Output the (X, Y) coordinate of the center of the cell containing the given text.  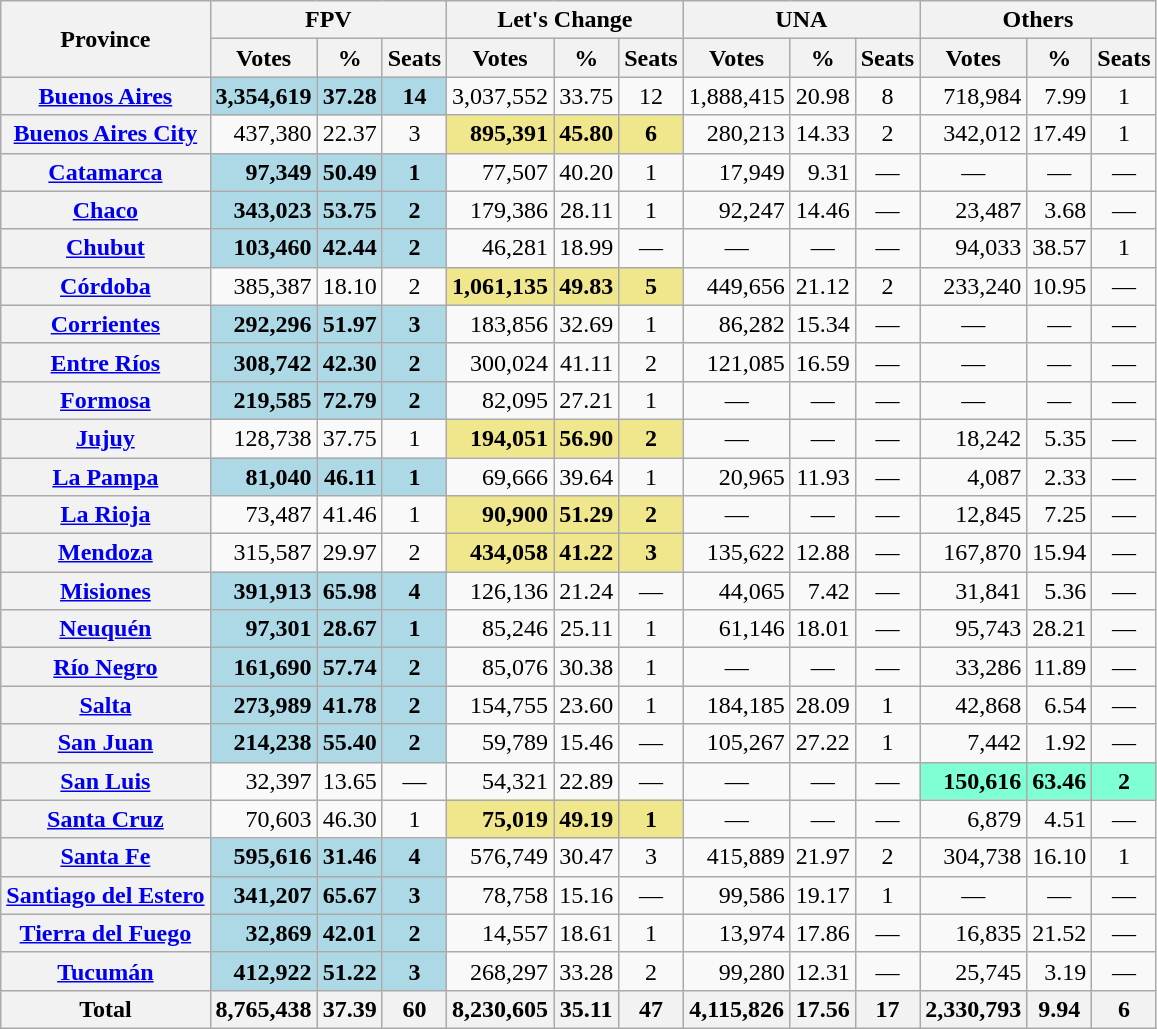
Río Negro (106, 667)
Santiago del Estero (106, 895)
1,061,135 (500, 286)
65.67 (350, 895)
65.98 (350, 591)
15.34 (822, 324)
Córdoba (106, 286)
33.28 (586, 971)
San Luis (106, 781)
Santa Fe (106, 857)
17,949 (736, 172)
17.49 (1060, 134)
20,965 (736, 477)
60 (414, 1009)
59,789 (500, 743)
37.28 (350, 96)
6,879 (974, 819)
161,690 (264, 667)
33.75 (586, 96)
94,033 (974, 248)
20.98 (822, 96)
41.78 (350, 705)
184,185 (736, 705)
21.52 (1060, 933)
Formosa (106, 400)
105,267 (736, 743)
47 (651, 1009)
8,230,605 (500, 1009)
54,321 (500, 781)
595,616 (264, 857)
121,085 (736, 362)
21.12 (822, 286)
18.10 (350, 286)
25,745 (974, 971)
300,024 (500, 362)
Jujuy (106, 438)
49.83 (586, 286)
Catamarca (106, 172)
16.59 (822, 362)
90,900 (500, 515)
23,487 (974, 210)
17.86 (822, 933)
Chaco (106, 210)
32,397 (264, 781)
3,037,552 (500, 96)
268,297 (500, 971)
97,349 (264, 172)
32,869 (264, 933)
415,889 (736, 857)
13.65 (350, 781)
42.44 (350, 248)
11.93 (822, 477)
86,282 (736, 324)
150,616 (974, 781)
341,207 (264, 895)
18.99 (586, 248)
57.74 (350, 667)
183,856 (500, 324)
81,040 (264, 477)
Let's Change (566, 20)
85,246 (500, 629)
49.19 (586, 819)
Tucumán (106, 971)
15.46 (586, 743)
2.33 (1060, 477)
63.46 (1060, 781)
18.01 (822, 629)
39.64 (586, 477)
9.31 (822, 172)
126,136 (500, 591)
28.09 (822, 705)
Buenos Aires (106, 96)
Neuquén (106, 629)
22.37 (350, 134)
Tierra del Fuego (106, 933)
16.10 (1060, 857)
32.69 (586, 324)
5.36 (1060, 591)
Total (106, 1009)
Buenos Aires City (106, 134)
56.90 (586, 438)
42.30 (350, 362)
4.51 (1060, 819)
342,012 (974, 134)
Salta (106, 705)
46,281 (500, 248)
308,742 (264, 362)
385,387 (264, 286)
16,835 (974, 933)
37.39 (350, 1009)
25.11 (586, 629)
75,019 (500, 819)
28.11 (586, 210)
La Pampa (106, 477)
50.49 (350, 172)
92,247 (736, 210)
UNA (802, 20)
17 (887, 1009)
70,603 (264, 819)
19.17 (822, 895)
22.89 (586, 781)
9.94 (1060, 1009)
Misiones (106, 591)
718,984 (974, 96)
273,989 (264, 705)
28.21 (1060, 629)
San Juan (106, 743)
5.35 (1060, 438)
12.88 (822, 553)
14.46 (822, 210)
78,758 (500, 895)
1,888,415 (736, 96)
FPV (328, 20)
7,442 (974, 743)
391,913 (264, 591)
292,296 (264, 324)
12 (651, 96)
Santa Cruz (106, 819)
8,765,438 (264, 1009)
13,974 (736, 933)
15.16 (586, 895)
895,391 (500, 134)
179,386 (500, 210)
18.61 (586, 933)
8 (887, 96)
40.20 (586, 172)
18,242 (974, 438)
434,058 (500, 553)
27.22 (822, 743)
46.11 (350, 477)
Entre Ríos (106, 362)
27.21 (586, 400)
46.30 (350, 819)
2,330,793 (974, 1009)
35.11 (586, 1009)
412,922 (264, 971)
3.19 (1060, 971)
Mendoza (106, 553)
214,238 (264, 743)
31.46 (350, 857)
219,585 (264, 400)
23.60 (586, 705)
61,146 (736, 629)
82,095 (500, 400)
Chubut (106, 248)
29.97 (350, 553)
11.89 (1060, 667)
30.38 (586, 667)
7.99 (1060, 96)
280,213 (736, 134)
42.01 (350, 933)
304,738 (974, 857)
85,076 (500, 667)
5 (651, 286)
55.40 (350, 743)
77,507 (500, 172)
41.22 (586, 553)
437,380 (264, 134)
42,868 (974, 705)
31,841 (974, 591)
99,280 (736, 971)
La Rioja (106, 515)
4,115,826 (736, 1009)
38.57 (1060, 248)
97,301 (264, 629)
72.79 (350, 400)
449,656 (736, 286)
10.95 (1060, 286)
44,065 (736, 591)
51.29 (586, 515)
33,286 (974, 667)
Others (1038, 20)
21.24 (586, 591)
103,460 (264, 248)
99,586 (736, 895)
41.46 (350, 515)
7.25 (1060, 515)
343,023 (264, 210)
51.97 (350, 324)
37.75 (350, 438)
14,557 (500, 933)
233,240 (974, 286)
53.75 (350, 210)
3,354,619 (264, 96)
Corrientes (106, 324)
4,087 (974, 477)
73,487 (264, 515)
128,738 (264, 438)
14 (414, 96)
15.94 (1060, 553)
69,666 (500, 477)
167,870 (974, 553)
21.97 (822, 857)
3.68 (1060, 210)
17.56 (822, 1009)
12.31 (822, 971)
194,051 (500, 438)
135,622 (736, 553)
45.80 (586, 134)
12,845 (974, 515)
315,587 (264, 553)
7.42 (822, 591)
28.67 (350, 629)
1.92 (1060, 743)
41.11 (586, 362)
576,749 (500, 857)
30.47 (586, 857)
6.54 (1060, 705)
95,743 (974, 629)
Province (106, 39)
51.22 (350, 971)
154,755 (500, 705)
14.33 (822, 134)
